For the text-containing cell, return its midpoint in (x, y) coordinate format. 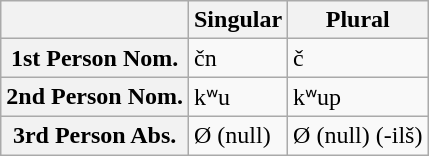
2nd Person Nom. (95, 97)
kʷup (358, 97)
3rd Person Abs. (95, 135)
Singular (238, 20)
1st Person Nom. (95, 58)
Ø (null) (-ilš) (358, 135)
Ø (null) (238, 135)
Plural (358, 20)
č (358, 58)
čn (238, 58)
kʷu (238, 97)
